Identify which cell holds the provided text, then report its [X, Y] central coordinate. 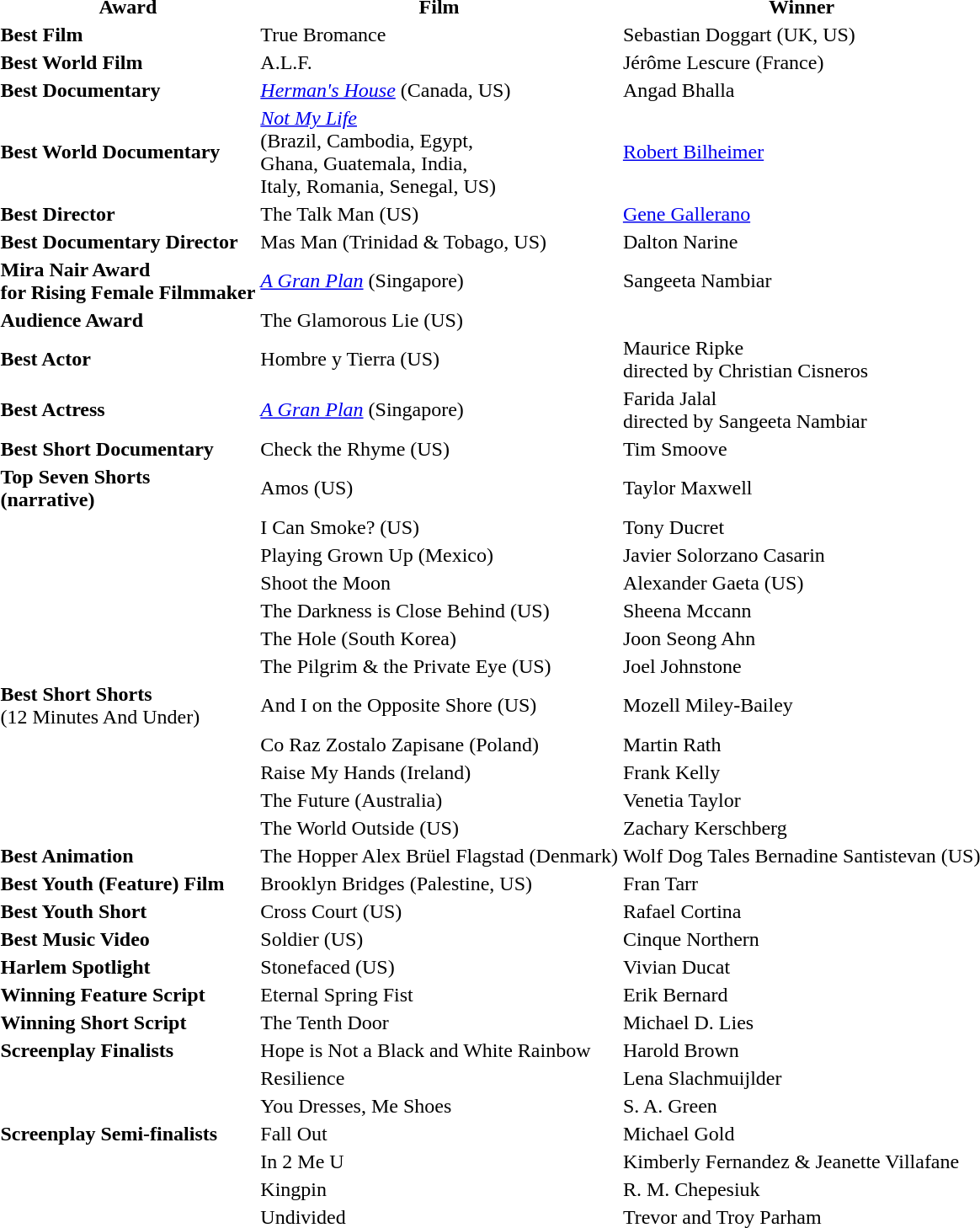
Hope is Not a Black and White Rainbow [439, 1050]
A.L.F. [439, 62]
Eternal Spring Fist [439, 995]
Herman's House (Canada, US) [439, 90]
Soldier (US) [439, 939]
Co Raz Zostalo Zapisane (Poland) [439, 745]
The Talk Man (US) [439, 214]
The Hole (South Korea) [439, 638]
Shoot the Moon [439, 583]
The Pilgrim & the Private Eye (US) [439, 666]
Check the Rhyme (US) [439, 449]
Playing Grown Up (Mexico) [439, 555]
I Can Smoke? (US) [439, 527]
Cross Court (US) [439, 911]
Resilience [439, 1078]
The Darkness is Close Behind (US) [439, 611]
The Hopper Alex Brüel Flagstad (Denmark) [439, 856]
You Dresses, Me Shoes [439, 1106]
The World Outside (US) [439, 828]
In 2 Me U [439, 1161]
The Glamorous Lie (US) [439, 320]
And I on the Opposite Shore (US) [439, 706]
True Bromance [439, 35]
Stonefaced (US) [439, 967]
Not My Life(Brazil, Cambodia, Egypt,Ghana, Guatemala, India,Italy, Romania, Senegal, US) [439, 152]
Mas Man (Trinidad & Tobago, US) [439, 242]
Hombre y Tierra (US) [439, 359]
Raise My Hands (Ireland) [439, 772]
The Future (Australia) [439, 800]
Amos (US) [439, 489]
Kingpin [439, 1189]
Brooklyn Bridges (Palestine, US) [439, 884]
Fall Out [439, 1134]
The Tenth Door [439, 1022]
